Locate the cell with the specified text and output its (x, y) center coordinate. 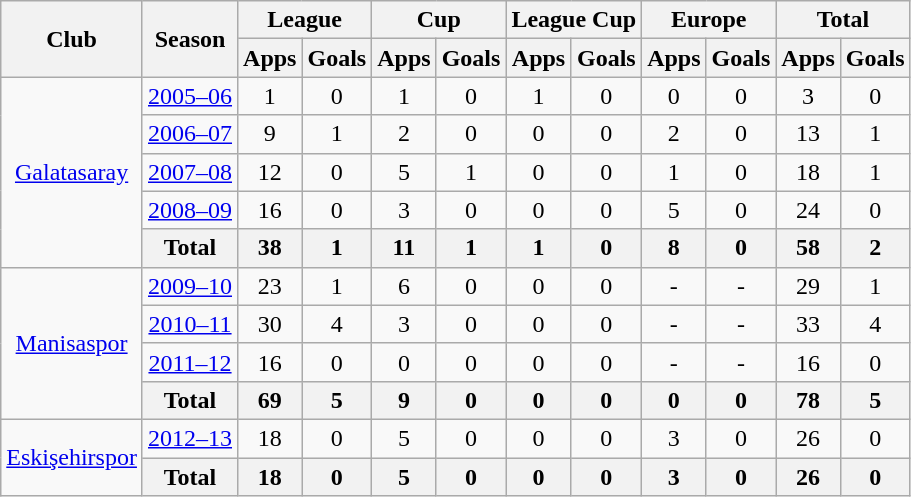
Season (190, 39)
58 (808, 248)
Europe (709, 20)
78 (808, 400)
2009–10 (190, 286)
2010–11 (190, 324)
2008–09 (190, 210)
League (305, 20)
11 (404, 248)
6 (404, 286)
2012–13 (190, 438)
30 (270, 324)
Manisaspor (72, 343)
29 (808, 286)
13 (808, 134)
Cup (439, 20)
23 (270, 286)
12 (270, 172)
69 (270, 400)
League Cup (574, 20)
33 (808, 324)
2011–12 (190, 362)
Galatasaray (72, 172)
2005–06 (190, 96)
2007–08 (190, 172)
24 (808, 210)
38 (270, 248)
Club (72, 39)
Eskişehirspor (72, 457)
2006–07 (190, 134)
8 (674, 248)
